Return the (X, Y) coordinate for the center point of the cell that contains the specified text.  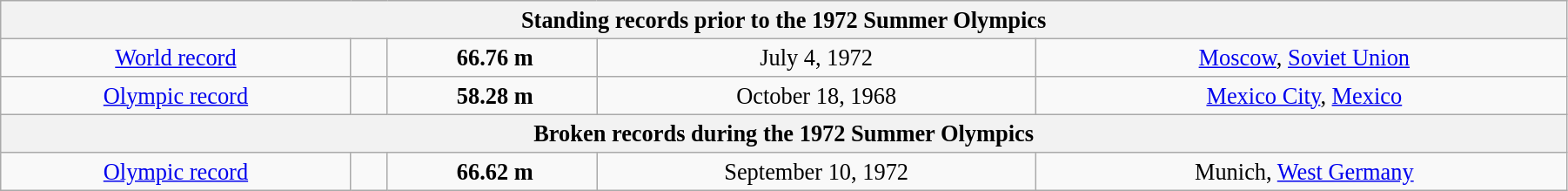
September 10, 1972 (816, 172)
Broken records during the 1972 Summer Olympics (784, 133)
July 4, 1972 (816, 58)
Standing records prior to the 1972 Summer Olympics (784, 19)
66.76 m (492, 58)
October 18, 1968 (816, 95)
58.28 m (492, 95)
66.62 m (492, 172)
Moscow, Soviet Union (1302, 58)
Munich, West Germany (1302, 172)
World record (176, 58)
Mexico City, Mexico (1302, 95)
